Provide the [X, Y] coordinate of the cell's center where the given text is located.  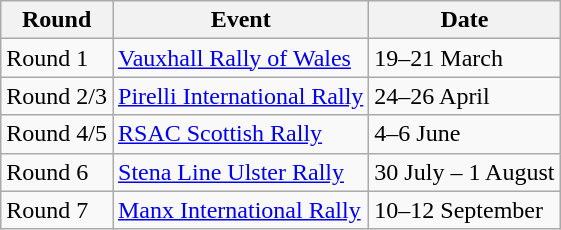
19–21 March [464, 58]
Event [240, 20]
10–12 September [464, 210]
Round 1 [57, 58]
Round 4/5 [57, 134]
Manx International Rally [240, 210]
Round 7 [57, 210]
Date [464, 20]
RSAC Scottish Rally [240, 134]
Pirelli International Rally [240, 96]
Stena Line Ulster Rally [240, 172]
24–26 April [464, 96]
Round [57, 20]
Vauxhall Rally of Wales [240, 58]
Round 2/3 [57, 96]
30 July – 1 August [464, 172]
Round 6 [57, 172]
4–6 June [464, 134]
